Pinpoint the cell where the given text exists, returning its [x, y] midpoint coordinate. 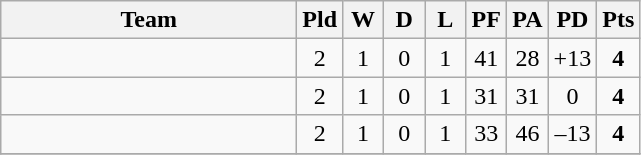
Pts [618, 20]
46 [528, 134]
PA [528, 20]
D [404, 20]
L [446, 20]
+13 [572, 58]
PD [572, 20]
W [364, 20]
Pld [320, 20]
28 [528, 58]
Team [149, 20]
PF [486, 20]
41 [486, 58]
33 [486, 134]
–13 [572, 134]
